From the cell containing the given text, extract its center point as (X, Y) coordinate. 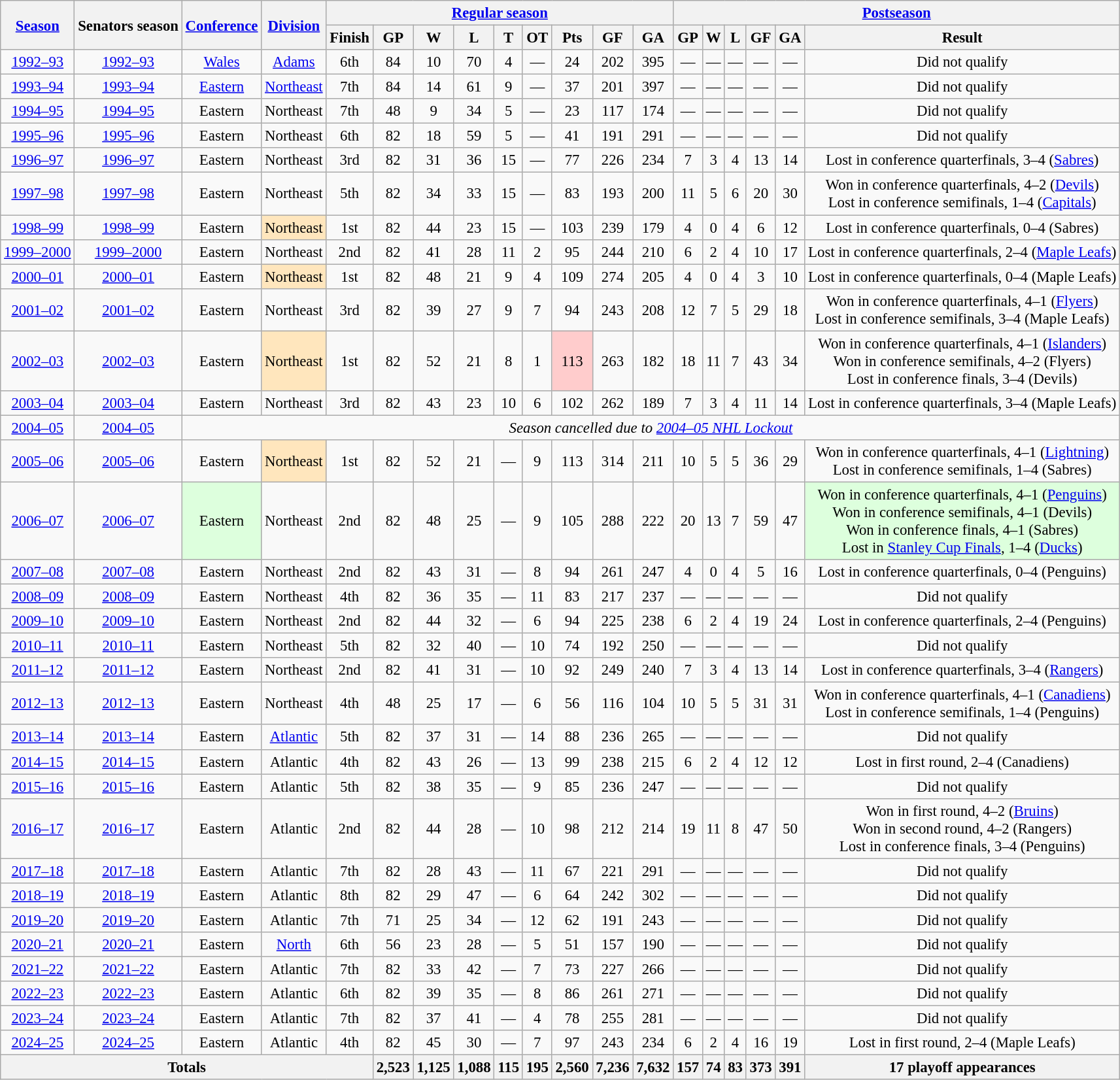
95 (572, 252)
217 (613, 597)
Season (38, 25)
237 (653, 597)
Lost in conference quarterfinals, 3–4 (Maple Leafs) (962, 403)
395 (653, 62)
281 (653, 1019)
92 (572, 670)
249 (613, 670)
208 (653, 310)
61 (474, 87)
Regular season (500, 13)
265 (653, 737)
221 (613, 871)
Lost in conference quarterfinals, 2–4 (Penguins) (962, 621)
174 (653, 111)
242 (613, 896)
Adams (294, 62)
64 (572, 896)
109 (572, 277)
Won in first round, 4–2 (Bruins)Won in second round, 4–2 (Rangers)Lost in conference finals, 3–4 (Penguins) (962, 828)
T (509, 38)
227 (613, 969)
51 (572, 945)
244 (613, 252)
263 (613, 361)
201 (613, 87)
North (294, 945)
1,088 (474, 1068)
192 (613, 646)
77 (572, 160)
222 (653, 520)
104 (653, 703)
116 (613, 703)
38 (433, 786)
Lost in conference quarterfinals, 2–4 (Maple Leafs) (962, 252)
195 (537, 1068)
215 (653, 762)
255 (613, 1019)
214 (653, 828)
67 (572, 871)
1 (537, 361)
Lost in conference quarterfinals, 3–4 (Rangers) (962, 670)
373 (761, 1068)
86 (572, 994)
OT (537, 38)
88 (572, 737)
8th (349, 896)
1,125 (433, 1068)
Won in conference quarterfinals, 4–1 (Islanders)Won in conference semifinals, 4–2 (Flyers)Lost in conference finals, 3–4 (Devils) (962, 361)
262 (613, 403)
189 (653, 403)
179 (653, 228)
391 (790, 1068)
85 (572, 786)
2,560 (572, 1068)
226 (613, 160)
70 (474, 62)
200 (653, 194)
202 (613, 62)
115 (509, 1068)
103 (572, 228)
2,523 (393, 1068)
225 (613, 621)
182 (653, 361)
98 (572, 828)
210 (653, 252)
117 (613, 111)
102 (572, 403)
302 (653, 896)
Lost in conference quarterfinals, 0–4 (Sabres) (962, 228)
27 (474, 310)
7,236 (613, 1068)
Result (962, 38)
Lost in first round, 2–4 (Maple Leafs) (962, 1043)
Postseason (897, 13)
Division (294, 25)
Won in conference quarterfinals, 4–1 (Canadiens)Lost in conference semifinals, 1–4 (Penguins) (962, 703)
250 (653, 646)
Lost in conference quarterfinals, 0–4 (Penguins) (962, 572)
62 (572, 920)
274 (613, 277)
50 (790, 828)
42 (474, 969)
Pts (572, 38)
Lost in conference quarterfinals, 3–4 (Sabres) (962, 160)
99 (572, 762)
314 (613, 462)
7,632 (653, 1068)
193 (613, 194)
Lost in conference quarterfinals, 0–4 (Maple Leafs) (962, 277)
205 (653, 277)
Conference (222, 25)
Lost in first round, 2–4 (Canadiens) (962, 762)
212 (613, 828)
26 (474, 762)
239 (613, 228)
240 (653, 670)
397 (653, 87)
Senators season (128, 25)
271 (653, 994)
Finish (349, 38)
71 (393, 920)
190 (653, 945)
Wales (222, 62)
97 (572, 1043)
266 (653, 969)
73 (572, 969)
211 (653, 462)
78 (572, 1019)
288 (613, 520)
45 (433, 1043)
Won in conference quarterfinals, 4–1 (Flyers)Lost in conference semifinals, 3–4 (Maple Leafs) (962, 310)
Season cancelled due to 2004–05 NHL Lockout (651, 428)
40 (474, 646)
Won in conference quarterfinals, 4–2 (Devils)Lost in conference semifinals, 1–4 (Capitals) (962, 194)
17 playoff appearances (962, 1068)
Won in conference quarterfinals, 4–1 (Lightning)Lost in conference semifinals, 1–4 (Sabres) (962, 462)
105 (572, 520)
Totals (187, 1068)
